Detect which cell encompasses the target text, then output its (x, y) center coordinate. 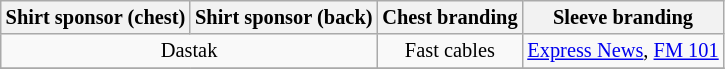
Sleeve branding (622, 17)
Express News, FM 101 (622, 51)
Chest branding (450, 17)
Shirt sponsor (chest) (96, 17)
Fast cables (450, 51)
Shirt sponsor (back) (284, 17)
Dastak (190, 51)
